Pinpoint the cell where the given text exists, returning its (x, y) midpoint coordinate. 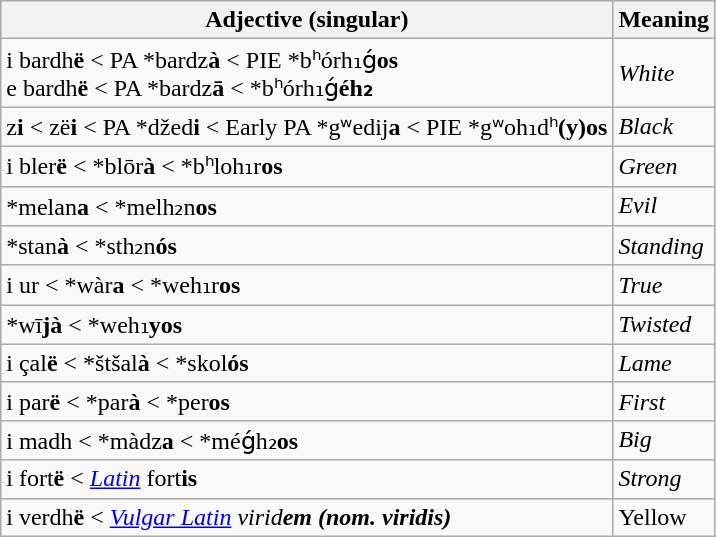
Meaning (664, 20)
i bardhë < PA *bardzà < PIE *bʰórh₁ǵose bardhë < PA *bardzā < *bʰórh₁ǵéh₂ (307, 73)
i fortë < Latin fortis (307, 479)
i ur < *wàra < *weh₁ros (307, 285)
Twisted (664, 325)
i parë < *parà < *peros (307, 401)
Evil (664, 206)
i madh < *màdza < *méǵh₂os (307, 440)
Strong (664, 479)
*wījà < *weh₁yos (307, 325)
Green (664, 166)
Big (664, 440)
i blerë < *blōrà < *bʰloh₁ros (307, 166)
Yellow (664, 517)
Adjective (singular) (307, 20)
First (664, 401)
True (664, 285)
Black (664, 127)
White (664, 73)
*melana < *melh₂nos (307, 206)
Standing (664, 246)
i verdhë < Vulgar Latin viridem (nom. viridis) (307, 517)
Lame (664, 363)
zi < zëi < PA *džedi < Early PA *gʷedija < PIE *gʷoh₁dʰ(y)os (307, 127)
*stanà < *sth₂nós (307, 246)
i çalë < *štšalà < *skolós (307, 363)
